From the cell containing the given text, extract its center point as [X, Y] coordinate. 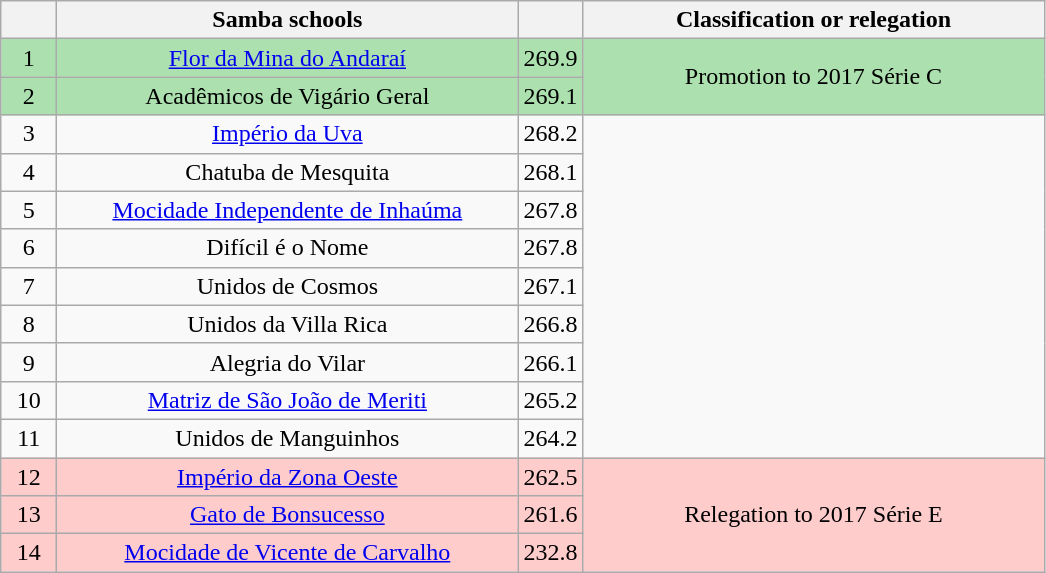
Relegation to 2017 Série E [814, 515]
Promotion to 2017 Série C [814, 77]
Gato de Bonsucesso [288, 515]
Acadêmicos de Vigário Geral [288, 96]
Difícil é o Nome [288, 248]
2 [29, 96]
265.2 [550, 400]
Unidos de Manguinhos [288, 438]
266.8 [550, 324]
268.1 [550, 172]
261.6 [550, 515]
Unidos da Villa Rica [288, 324]
Império da Uva [288, 134]
13 [29, 515]
10 [29, 400]
11 [29, 438]
Samba schools [288, 20]
269.9 [550, 58]
267.1 [550, 286]
Flor da Mina do Andaraí [288, 58]
Mocidade Independente de Inhaúma [288, 210]
Mocidade de Vicente de Carvalho [288, 553]
264.2 [550, 438]
8 [29, 324]
269.1 [550, 96]
Classification or relegation [814, 20]
14 [29, 553]
268.2 [550, 134]
Matriz de São João de Meriti [288, 400]
1 [29, 58]
232.8 [550, 553]
Unidos de Cosmos [288, 286]
9 [29, 362]
4 [29, 172]
Império da Zona Oeste [288, 477]
6 [29, 248]
Chatuba de Mesquita [288, 172]
12 [29, 477]
5 [29, 210]
Alegria do Vilar [288, 362]
7 [29, 286]
262.5 [550, 477]
3 [29, 134]
266.1 [550, 362]
